Provide the (x, y) coordinate of the cell's center where the given text is located.  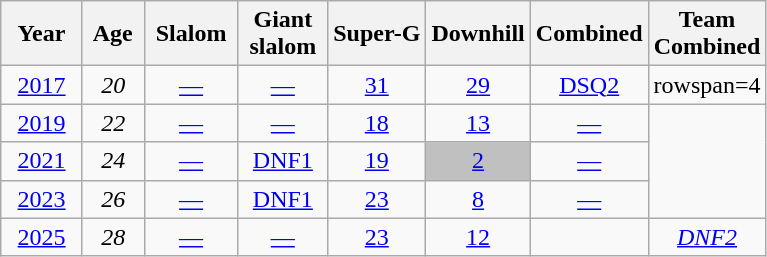
2025 (42, 237)
2017 (42, 85)
DNF2 (707, 237)
rowspan=4 (707, 85)
Year (42, 34)
Downhill (478, 34)
24 (113, 161)
18 (377, 123)
Age (113, 34)
19 (377, 161)
DSQ2 (589, 85)
8 (478, 199)
26 (113, 199)
Slalom (191, 34)
2021 (42, 161)
TeamCombined (707, 34)
12 (478, 237)
2019 (42, 123)
Combined (589, 34)
22 (113, 123)
2 (478, 161)
28 (113, 237)
31 (377, 85)
2023 (42, 199)
13 (478, 123)
Giant slalom (283, 34)
20 (113, 85)
Super-G (377, 34)
29 (478, 85)
